Scan for the cell matching the given text and deliver its [x, y] coordinate at center. 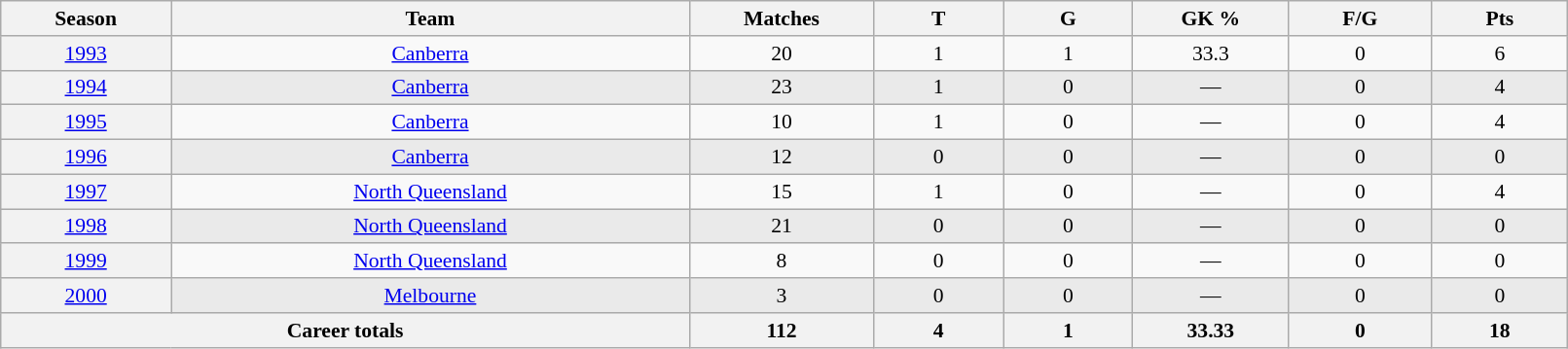
Matches [781, 18]
12 [781, 157]
G [1069, 18]
GK % [1211, 18]
15 [781, 192]
Season [86, 18]
1994 [86, 87]
1999 [86, 262]
Team [430, 18]
F/G [1361, 18]
18 [1500, 331]
20 [781, 53]
1995 [86, 122]
Career totals [346, 331]
33.33 [1211, 331]
Melbourne [430, 296]
1993 [86, 53]
10 [781, 122]
1997 [86, 192]
23 [781, 87]
8 [781, 262]
6 [1500, 53]
33.3 [1211, 53]
2000 [86, 296]
112 [781, 331]
T [938, 18]
1998 [86, 227]
21 [781, 227]
Pts [1500, 18]
1996 [86, 157]
3 [781, 296]
